Pinpoint the cell where the given text exists, returning its (x, y) midpoint coordinate. 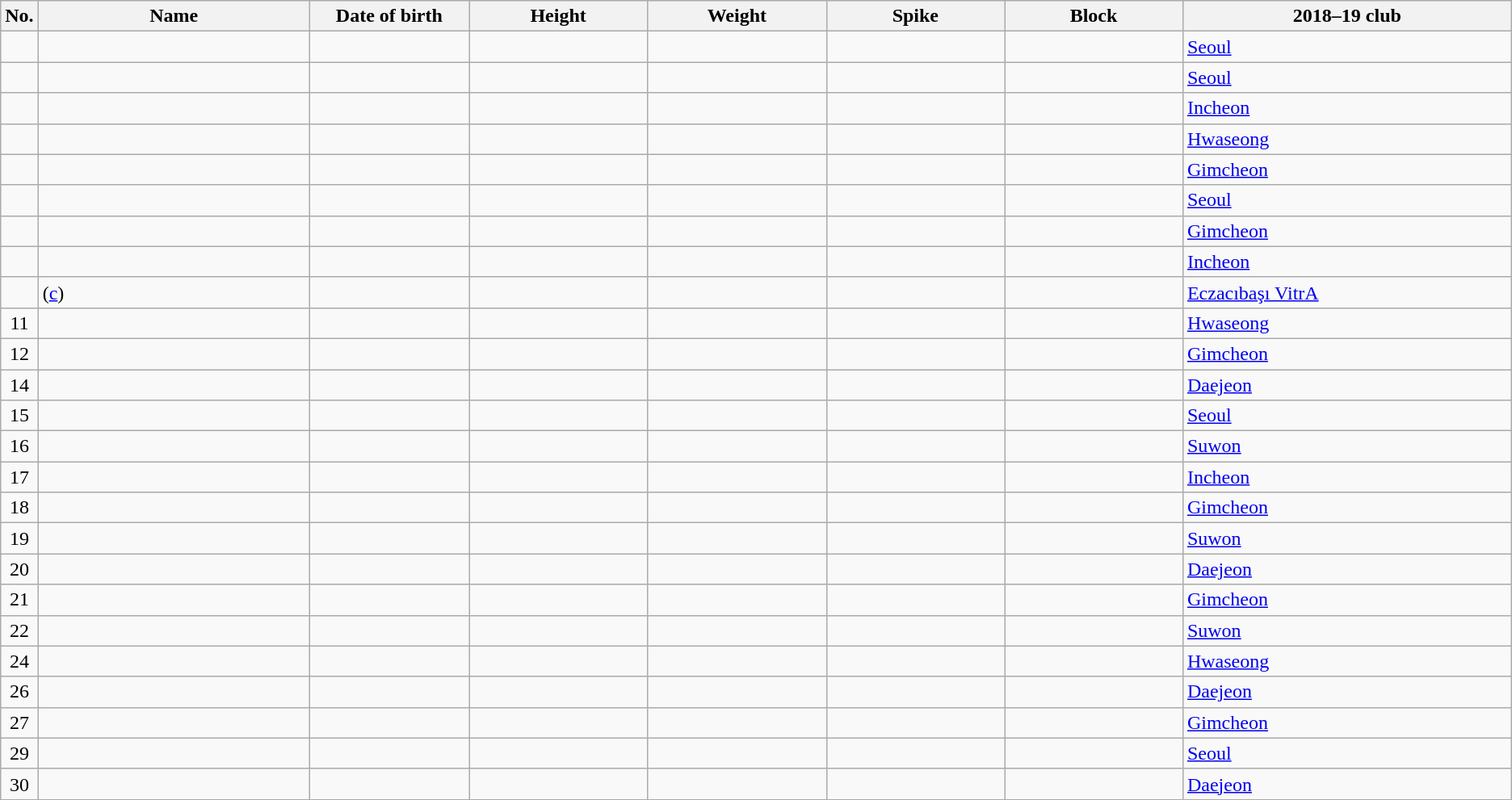
2018–19 club (1347, 16)
24 (19, 661)
22 (19, 630)
18 (19, 508)
16 (19, 446)
19 (19, 538)
Name (174, 16)
Eczacıbaşı VitrA (1347, 292)
Weight (737, 16)
Date of birth (389, 16)
11 (19, 323)
(c) (174, 292)
21 (19, 600)
Height (559, 16)
20 (19, 569)
12 (19, 354)
27 (19, 723)
30 (19, 784)
Block (1094, 16)
Spike (916, 16)
14 (19, 385)
No. (19, 16)
26 (19, 692)
15 (19, 416)
29 (19, 753)
17 (19, 477)
